For the text-containing cell, return its midpoint in (X, Y) coordinate format. 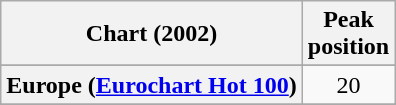
Peakposition (348, 34)
Chart (2002) (152, 34)
Europe (Eurochart Hot 100) (152, 85)
20 (348, 85)
